Find where the given text appears and provide that cell's center as (x, y) coordinate. 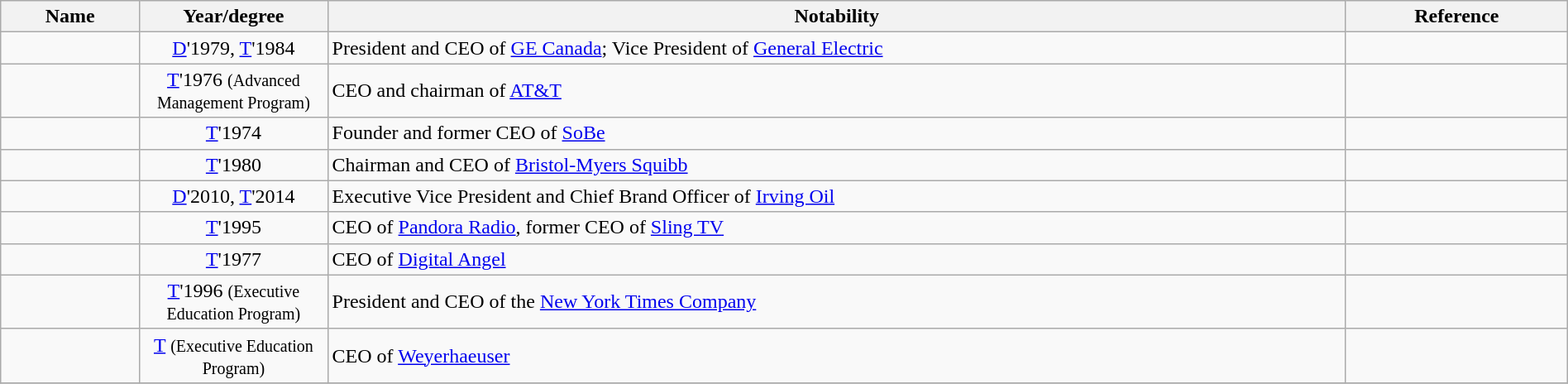
D'2010, T'2014 (233, 196)
CEO of Pandora Radio, former CEO of Sling TV (837, 228)
Reference (1456, 17)
T'1974 (233, 133)
Chairman and CEO of Bristol-Myers Squibb (837, 165)
Executive Vice President and Chief Brand Officer of Irving Oil (837, 196)
CEO of Weyerhaeuser (837, 356)
Notability (837, 17)
T'1977 (233, 259)
Founder and former CEO of SoBe (837, 133)
President and CEO of GE Canada; Vice President of General Electric (837, 48)
Name (70, 17)
T'1980 (233, 165)
T'1995 (233, 228)
T (Executive Education Program) (233, 356)
T'1976 (Advanced Management Program) (233, 91)
President and CEO of the New York Times Company (837, 301)
T'1996 (Executive Education Program) (233, 301)
D'1979, T'1984 (233, 48)
CEO and chairman of AT&T (837, 91)
CEO of Digital Angel (837, 259)
Year/degree (233, 17)
